Find where the given text appears and provide that cell's center as (x, y) coordinate. 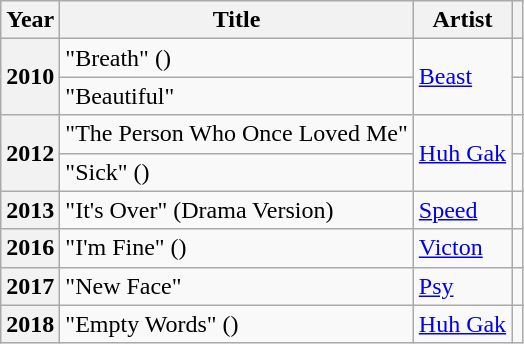
Artist (462, 20)
2016 (30, 248)
2017 (30, 286)
2018 (30, 324)
2013 (30, 210)
"New Face" (236, 286)
"Sick" () (236, 172)
"Breath" () (236, 58)
"The Person Who Once Loved Me" (236, 134)
Psy (462, 286)
2010 (30, 77)
Beast (462, 77)
Speed (462, 210)
"It's Over" (Drama Version) (236, 210)
Title (236, 20)
"Empty Words" () (236, 324)
Victon (462, 248)
2012 (30, 153)
"Beautiful" (236, 96)
Year (30, 20)
"I'm Fine" () (236, 248)
